Return [X, Y] of the center of cell containing provided text 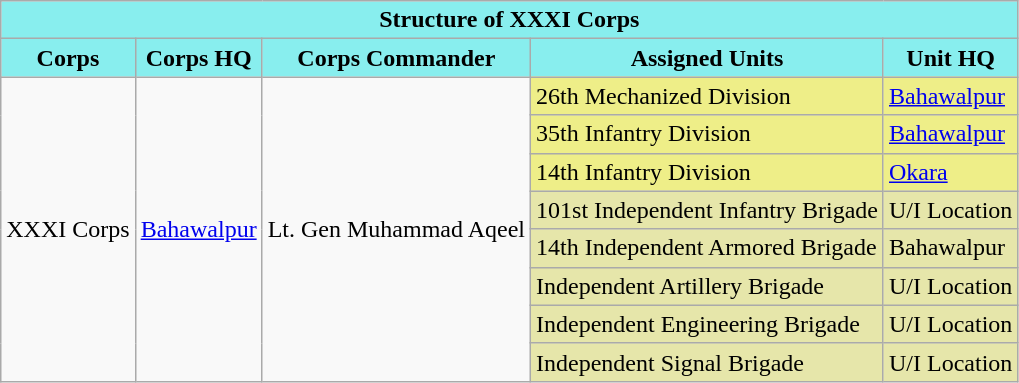
Lt. Gen Muhammad Aqeel [396, 229]
35th Infantry Division [708, 134]
26th Mechanized Division [708, 96]
Corps HQ [198, 58]
Okara [950, 172]
XXXI Corps [68, 229]
Independent Engineering Brigade [708, 324]
14th Infantry Division [708, 172]
Assigned Units [708, 58]
Unit HQ [950, 58]
Structure of XXXI Corps [510, 20]
Independent Artillery Brigade [708, 286]
101st Independent Infantry Brigade [708, 210]
Corps [68, 58]
14th Independent Armored Brigade [708, 248]
Corps Commander [396, 58]
Independent Signal Brigade [708, 362]
